Locate the cell with the specified text and output its [X, Y] center coordinate. 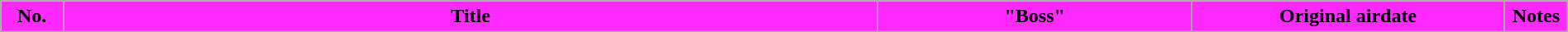
Notes [1536, 16]
Original airdate [1348, 16]
No. [32, 16]
Title [471, 16]
"Boss" [1035, 16]
